Extract the [X, Y] coordinate from the center of the cell holding the provided text.  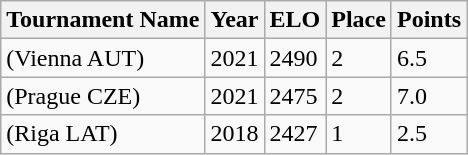
Tournament Name [103, 20]
2.5 [428, 134]
ELO [295, 20]
Points [428, 20]
2490 [295, 58]
2018 [234, 134]
Year [234, 20]
2475 [295, 96]
(Riga LAT) [103, 134]
Place [359, 20]
6.5 [428, 58]
2427 [295, 134]
(Prague CZE) [103, 96]
1 [359, 134]
(Vienna AUT) [103, 58]
7.0 [428, 96]
